Find where the given text appears and provide that cell's center as (x, y) coordinate. 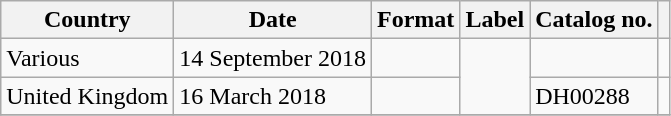
United Kingdom (88, 96)
14 September 2018 (273, 58)
Catalog no. (594, 20)
Label (495, 20)
Country (88, 20)
Various (88, 58)
Date (273, 20)
16 March 2018 (273, 96)
DH00288 (594, 96)
Format (416, 20)
